Provide the (x, y) coordinate of the cell's center where the given text is located.  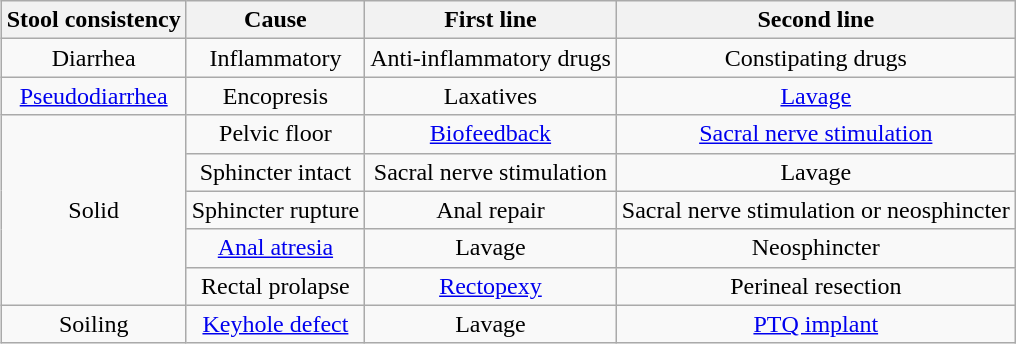
Sphincter rupture (275, 210)
Perineal resection (816, 286)
Diarrhea (94, 58)
Anal repair (491, 210)
Rectopexy (491, 286)
Biofeedback (491, 134)
Anti-inflammatory drugs (491, 58)
Sacral nerve stimulation or neosphincter (816, 210)
Neosphincter (816, 248)
Encopresis (275, 96)
Inflammatory (275, 58)
Laxatives (491, 96)
Soiling (94, 324)
Rectal prolapse (275, 286)
First line (491, 20)
Cause (275, 20)
Sphincter intact (275, 172)
Constipating drugs (816, 58)
Second line (816, 20)
Solid (94, 210)
Pseudodiarrhea (94, 96)
PTQ implant (816, 324)
Anal atresia (275, 248)
Stool consistency (94, 20)
Pelvic floor (275, 134)
Keyhole defect (275, 324)
